Capture the cell that displays the provided text and extract its [x, y] central coordinate. 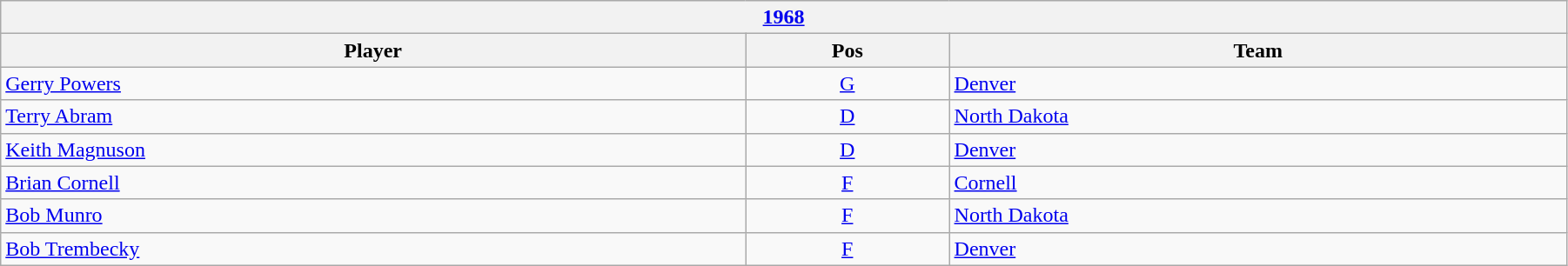
Brian Cornell [373, 183]
Team [1258, 50]
Terry Abram [373, 116]
Pos [848, 50]
G [848, 83]
Player [373, 50]
1968 [784, 17]
Cornell [1258, 183]
Bob Munro [373, 216]
Bob Trembecky [373, 249]
Gerry Powers [373, 83]
Keith Magnuson [373, 150]
